Provide the (x, y) coordinate of the cell's center where the given text is located.  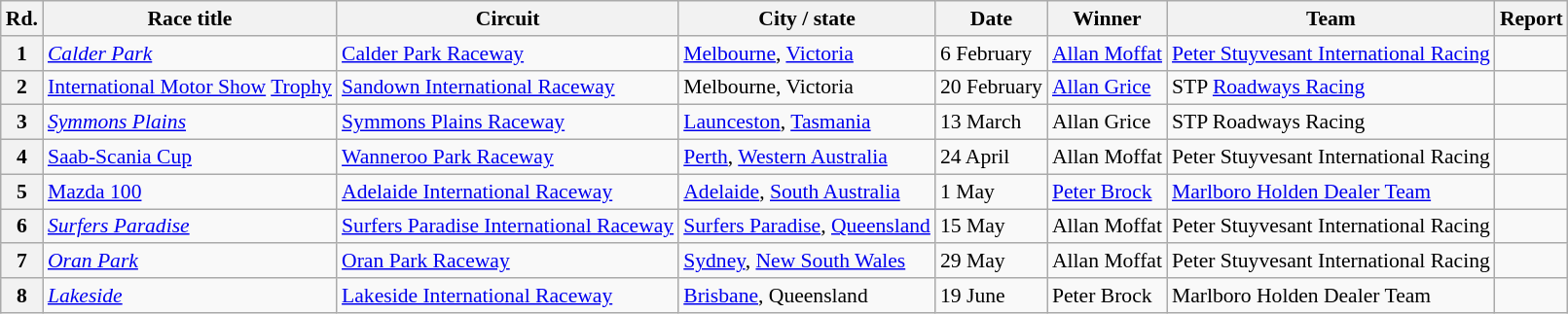
4 (21, 157)
Race title (190, 18)
5 (21, 192)
Calder Park Raceway (508, 53)
1 May (991, 192)
Wanneroo Park Raceway (508, 157)
Launceston, Tasmania (807, 122)
Team (1331, 18)
Winner (1108, 18)
City / state (807, 18)
7 (21, 262)
Report (1532, 18)
13 March (991, 122)
Surfers Paradise, Queensland (807, 227)
Adelaide, South Australia (807, 192)
Calder Park (190, 53)
Adelaide International Raceway (508, 192)
Lakeside (190, 296)
8 (21, 296)
Perth, Western Australia (807, 157)
Symmons Plains (190, 122)
Surfers Paradise (190, 227)
15 May (991, 227)
Oran Park Raceway (508, 262)
Saab-Scania Cup (190, 157)
Brisbane, Queensland (807, 296)
Circuit (508, 18)
Rd. (21, 18)
24 April (991, 157)
Surfers Paradise International Raceway (508, 227)
1 (21, 53)
2 (21, 87)
International Motor Show Trophy (190, 87)
20 February (991, 87)
29 May (991, 262)
6 (21, 227)
Symmons Plains Raceway (508, 122)
3 (21, 122)
6 February (991, 53)
Sandown International Raceway (508, 87)
19 June (991, 296)
Mazda 100 (190, 192)
Sydney, New South Wales (807, 262)
Date (991, 18)
Lakeside International Raceway (508, 296)
Oran Park (190, 262)
